Detect which cell encompasses the target text, then output its [x, y] center coordinate. 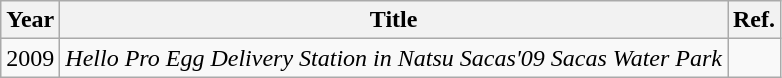
Hello Pro Egg Delivery Station in Natsu Sacas'09 Sacas Water Park [394, 58]
2009 [30, 58]
Title [394, 20]
Year [30, 20]
Ref. [754, 20]
